Scan for the cell matching the given text and deliver its (x, y) coordinate at center. 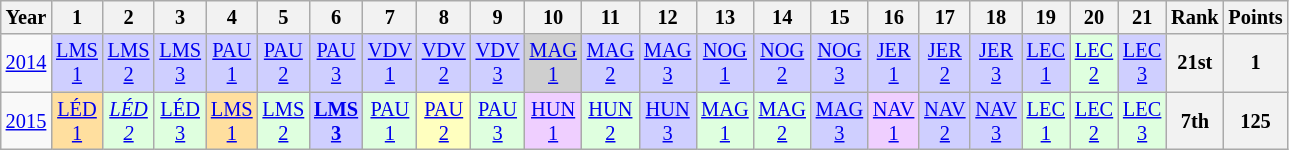
6 (336, 17)
NOG1 (724, 63)
19 (1046, 17)
JER3 (996, 63)
9 (498, 17)
NAV3 (996, 121)
17 (944, 17)
18 (996, 17)
NOG3 (840, 63)
21st (1194, 63)
VDV3 (498, 63)
LÉD2 (129, 121)
7th (1194, 121)
12 (668, 17)
HUN3 (668, 121)
10 (552, 17)
HUN1 (552, 121)
14 (782, 17)
VDV2 (444, 63)
2014 (26, 63)
NOG2 (782, 63)
JER2 (944, 63)
5 (284, 17)
15 (840, 17)
JER1 (894, 63)
125 (1255, 121)
2 (129, 17)
VDV1 (390, 63)
4 (232, 17)
Year (26, 17)
13 (724, 17)
3 (180, 17)
LÉD3 (180, 121)
2015 (26, 121)
20 (1094, 17)
LÉD1 (77, 121)
16 (894, 17)
11 (610, 17)
Points (1255, 17)
Rank (1194, 17)
NAV1 (894, 121)
7 (390, 17)
NAV2 (944, 121)
21 (1142, 17)
HUN2 (610, 121)
8 (444, 17)
